Scan for the cell matching the given text and deliver its [x, y] coordinate at center. 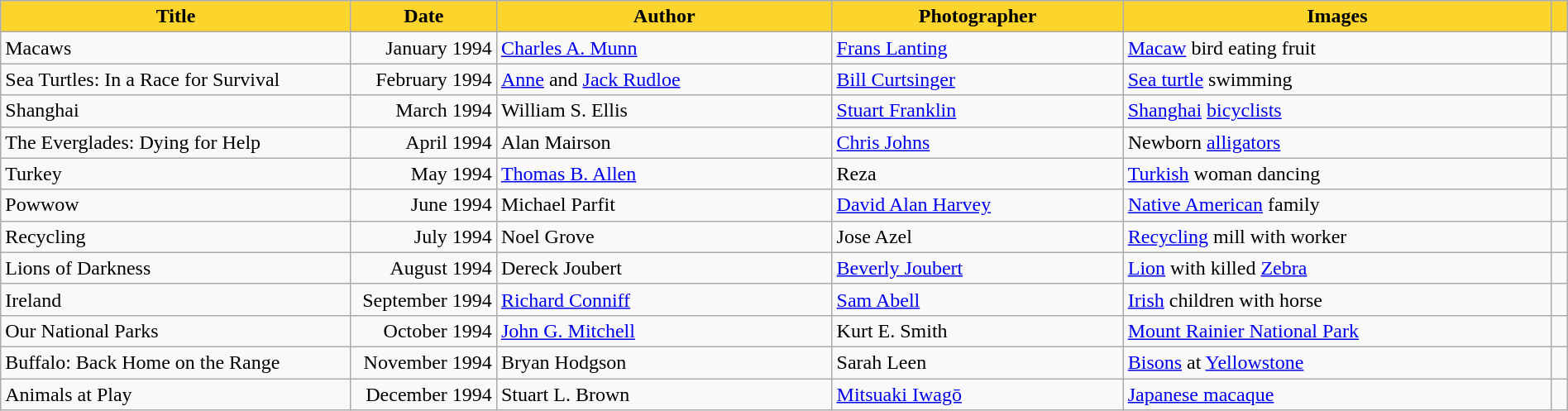
July 1994 [423, 237]
Newborn alligators [1336, 142]
Turkish woman dancing [1336, 174]
The Everglades: Dying for Help [176, 142]
Michael Parfit [664, 205]
April 1994 [423, 142]
Dereck Joubert [664, 268]
Ireland [176, 299]
Irish children with horse [1336, 299]
Sea Turtles: In a Race for Survival [176, 79]
Sea turtle swimming [1336, 79]
Charles A. Munn [664, 48]
David Alan Harvey [978, 205]
Animals at Play [176, 394]
Richard Conniff [664, 299]
November 1994 [423, 362]
Bryan Hodgson [664, 362]
January 1994 [423, 48]
Shanghai bicyclists [1336, 111]
Shanghai [176, 111]
December 1994 [423, 394]
Sam Abell [978, 299]
Kurt E. Smith [978, 331]
Title [176, 17]
Stuart Franklin [978, 111]
Chris Johns [978, 142]
October 1994 [423, 331]
May 1994 [423, 174]
Recycling [176, 237]
Noel Grove [664, 237]
Thomas B. Allen [664, 174]
February 1994 [423, 79]
Mitsuaki Iwagō [978, 394]
Native American family [1336, 205]
Bill Curtsinger [978, 79]
Macaw bird eating fruit [1336, 48]
Photographer [978, 17]
March 1994 [423, 111]
Our National Parks [176, 331]
Recycling mill with worker [1336, 237]
Alan Mairson [664, 142]
August 1994 [423, 268]
Sarah Leen [978, 362]
Lions of Darkness [176, 268]
Macaws [176, 48]
Reza [978, 174]
Stuart L. Brown [664, 394]
Powwow [176, 205]
Author [664, 17]
Bisons at Yellowstone [1336, 362]
Images [1336, 17]
Jose Azel [978, 237]
Turkey [176, 174]
William S. Ellis [664, 111]
Mount Rainier National Park [1336, 331]
Buffalo: Back Home on the Range [176, 362]
Lion with killed Zebra [1336, 268]
Japanese macaque [1336, 394]
Anne and Jack Rudloe [664, 79]
Date [423, 17]
September 1994 [423, 299]
John G. Mitchell [664, 331]
Beverly Joubert [978, 268]
June 1994 [423, 205]
Frans Lanting [978, 48]
